Return [x, y] of the center of cell containing provided text 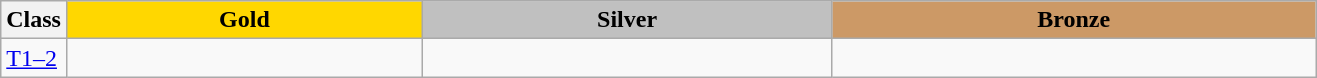
Gold [244, 20]
T1–2 [34, 58]
Bronze [1074, 20]
Class [34, 20]
Silver [626, 20]
